Pinpoint the cell where the given text exists, returning its (X, Y) midpoint coordinate. 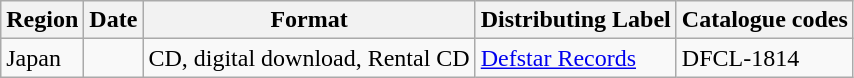
Date (114, 20)
Catalogue codes (764, 20)
Region (42, 20)
Defstar Records (576, 58)
Japan (42, 58)
Distributing Label (576, 20)
DFCL-1814 (764, 58)
Format (309, 20)
CD, digital download, Rental CD (309, 58)
